Pinpoint the cell where the given text exists, returning its (X, Y) midpoint coordinate. 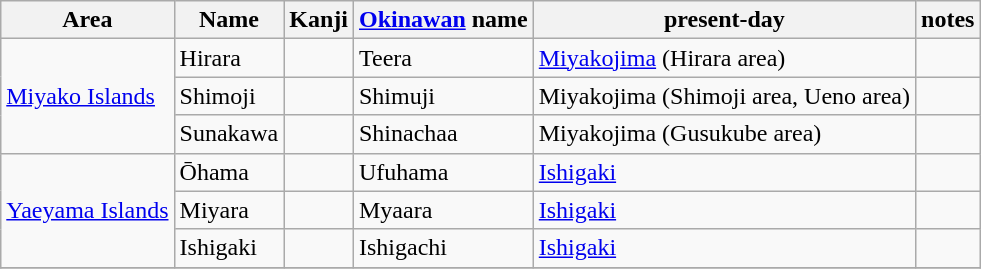
Area (88, 20)
Ishigachi (443, 248)
Kanji (319, 20)
notes (948, 20)
Okinawan name (443, 20)
Shimuji (443, 96)
Yaeyama Islands (88, 210)
Miyara (229, 210)
Shimoji (229, 96)
present-day (724, 20)
Miyakojima (Gusukube area) (724, 134)
Teera (443, 58)
Name (229, 20)
Ōhama (229, 172)
Miyakojima (Shimoji area, Ueno area) (724, 96)
Hirara (229, 58)
Miyako Islands (88, 96)
Ufuhama (443, 172)
Myaara (443, 210)
Sunakawa (229, 134)
Shinachaa (443, 134)
Miyakojima (Hirara area) (724, 58)
